From the cell containing the given text, extract its center point as [x, y] coordinate. 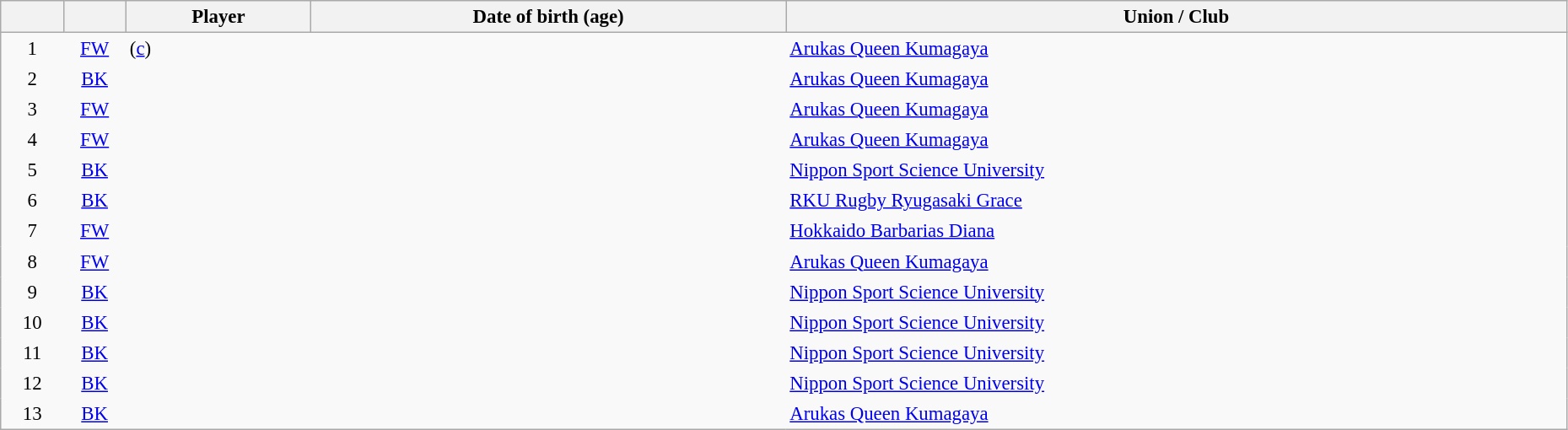
12 [32, 383]
1 [32, 49]
(c) [218, 49]
5 [32, 170]
13 [32, 413]
Date of birth (age) [548, 17]
6 [32, 201]
9 [32, 292]
RKU Rugby Ryugasaki Grace [1177, 201]
Player [218, 17]
8 [32, 261]
4 [32, 140]
Hokkaido Barbarias Diana [1177, 231]
2 [32, 78]
10 [32, 322]
7 [32, 231]
11 [32, 352]
Union / Club [1177, 17]
3 [32, 109]
